Provide the (x, y) coordinate of the cell's center where the given text is located.  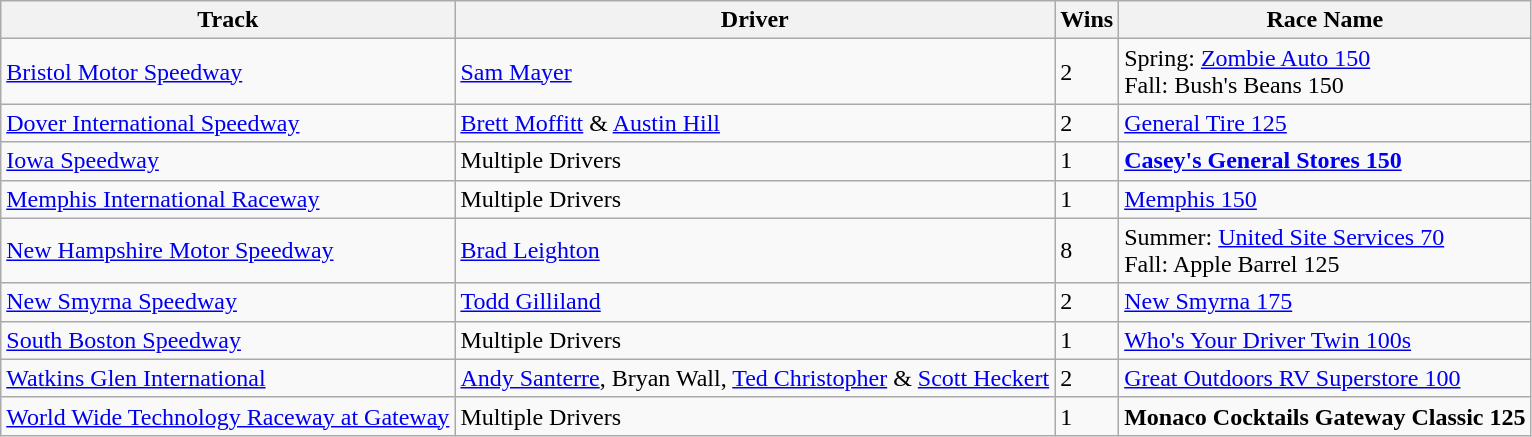
New Smyrna Speedway (228, 302)
New Smyrna 175 (1325, 302)
General Tire 125 (1325, 123)
8 (1087, 250)
Track (228, 20)
Brett Moffitt & Austin Hill (755, 123)
Spring: Zombie Auto 150Fall: Bush's Beans 150 (1325, 72)
Bristol Motor Speedway (228, 72)
Dover International Speedway (228, 123)
South Boston Speedway (228, 340)
Memphis 150 (1325, 199)
Summer: United Site Services 70Fall: Apple Barrel 125 (1325, 250)
Sam Mayer (755, 72)
Todd Gilliland (755, 302)
Watkins Glen International (228, 378)
Driver (755, 20)
Casey's General Stores 150 (1325, 161)
Brad Leighton (755, 250)
World Wide Technology Raceway at Gateway (228, 416)
Race Name (1325, 20)
Andy Santerre, Bryan Wall, Ted Christopher & Scott Heckert (755, 378)
Who's Your Driver Twin 100s (1325, 340)
Iowa Speedway (228, 161)
Monaco Cocktails Gateway Classic 125 (1325, 416)
New Hampshire Motor Speedway (228, 250)
Wins (1087, 20)
Great Outdoors RV Superstore 100 (1325, 378)
Memphis International Raceway (228, 199)
